From the cell containing the given text, extract its center point as [X, Y] coordinate. 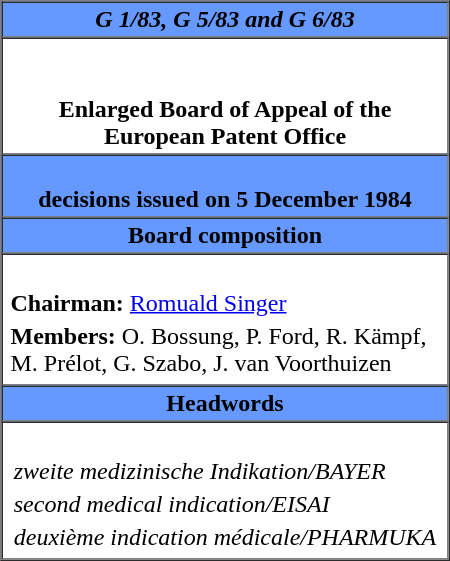
Chairman: Romuald Singer Members: O. Bossung, P. Ford, R. Kämpf, M. Prélot, G. Szabo, J. van Voorthuizen [226, 320]
zweite medizinische Indikation/BAYER second medical indication/EISAI deuxième indication médicale/PHARMUKA [226, 491]
second medical indication/EISAI [225, 504]
Enlarged Board of Appeal of the European Patent Office [226, 96]
deuxième indication médicale/PHARMUKA [225, 537]
zweite medizinische Indikation/BAYER [225, 471]
Chairman: Romuald Singer [225, 303]
decisions issued on 5 December 1984 [226, 186]
Members: O. Bossung, P. Ford, R. Kämpf, M. Prélot, G. Szabo, J. van Voorthuizen [225, 350]
Board composition [226, 236]
G 1/83, G 5/83 and G 6/83 [226, 20]
Headwords [226, 404]
